Determine the [x, y] coordinate at the center of the cell enclosing the given text.  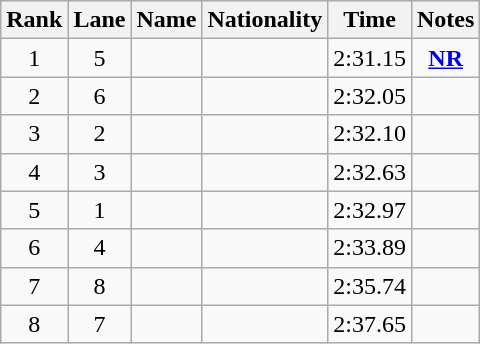
2:32.63 [370, 172]
Name [166, 20]
Time [370, 20]
Notes [445, 20]
2:32.97 [370, 210]
2:32.05 [370, 96]
Nationality [265, 20]
2:35.74 [370, 286]
2:31.15 [370, 58]
Rank [34, 20]
2:32.10 [370, 134]
NR [445, 58]
2:37.65 [370, 324]
2:33.89 [370, 248]
Lane [100, 20]
